Locate the cell with the specified text and output its [X, Y] center coordinate. 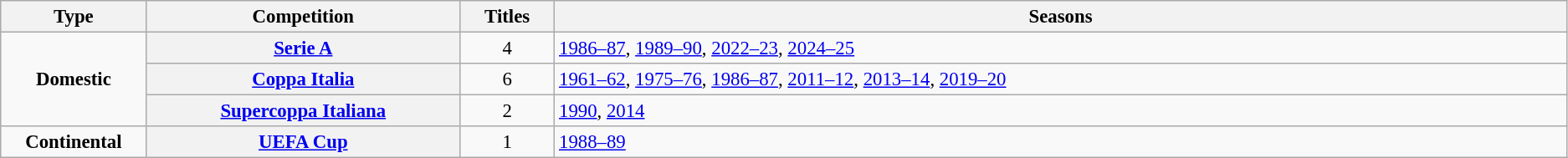
UEFA Cup [303, 142]
1990, 2014 [1061, 111]
Coppa Italia [303, 79]
1961–62, 1975–76, 1986–87, 2011–12, 2013–14, 2019–20 [1061, 79]
Supercoppa Italiana [303, 111]
Seasons [1061, 17]
Type [74, 17]
Continental [74, 142]
2 [507, 111]
Competition [303, 17]
Titles [507, 17]
1986–87, 1989–90, 2022–23, 2024–25 [1061, 48]
6 [507, 79]
1988–89 [1061, 142]
1 [507, 142]
Serie A [303, 48]
Domestic [74, 80]
4 [507, 48]
